Search for the cell housing the specified text and yield its (X, Y) center coordinate. 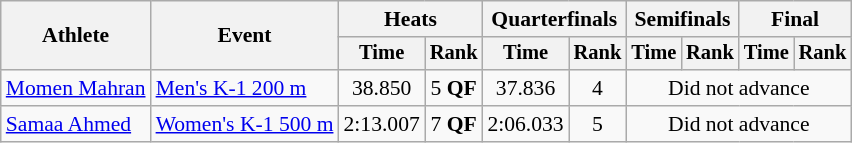
2:06.033 (525, 124)
4 (598, 88)
Semifinals (682, 19)
37.836 (525, 88)
Women's K-1 500 m (245, 124)
7 QF (454, 124)
Athlete (76, 36)
38.850 (382, 88)
2:13.007 (382, 124)
Samaa Ahmed (76, 124)
Event (245, 36)
5 (598, 124)
Momen Mahran (76, 88)
Men's K-1 200 m (245, 88)
Quarterfinals (554, 19)
5 QF (454, 88)
Heats (411, 19)
Final (795, 19)
